Scan for the cell matching the given text and deliver its (X, Y) coordinate at center. 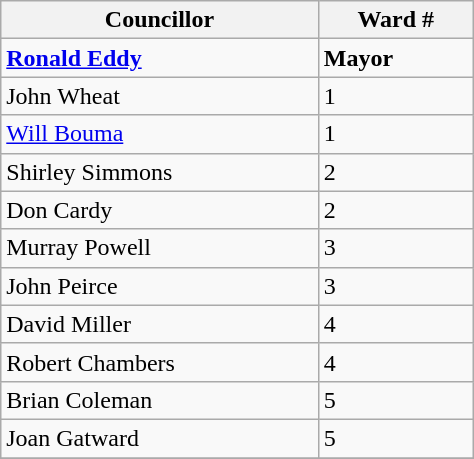
John Peirce (160, 286)
Don Cardy (160, 210)
Will Bouma (160, 134)
Ronald Eddy (160, 58)
Mayor (396, 58)
Joan Gatward (160, 438)
Shirley Simmons (160, 172)
Ward # (396, 20)
Councillor (160, 20)
Murray Powell (160, 248)
Brian Coleman (160, 400)
Robert Chambers (160, 362)
David Miller (160, 324)
John Wheat (160, 96)
